Pinpoint the cell where the given text exists, returning its (X, Y) midpoint coordinate. 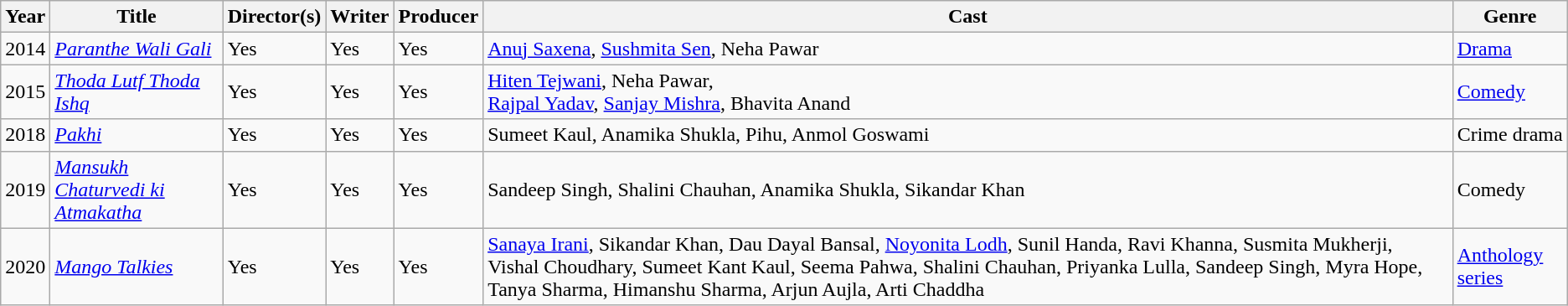
Pakhi (137, 135)
Anthology series (1509, 267)
Thoda Lutf Thoda Ishq (137, 92)
Writer (360, 17)
Mansukh Chaturvedi ki Atmakatha (137, 189)
Year (25, 17)
Crime drama (1509, 135)
Producer (439, 17)
Drama (1509, 49)
Genre (1509, 17)
Sumeet Kaul, Anamika Shukla, Pihu, Anmol Goswami (968, 135)
Hiten Tejwani, Neha Pawar,Rajpal Yadav, Sanjay Mishra, Bhavita Anand (968, 92)
Mango Talkies (137, 267)
Title (137, 17)
Cast (968, 17)
Sandeep Singh, Shalini Chauhan, Anamika Shukla, Sikandar Khan (968, 189)
2018 (25, 135)
2019 (25, 189)
Director(s) (275, 17)
2020 (25, 267)
Paranthe Wali Gali (137, 49)
2015 (25, 92)
Anuj Saxena, Sushmita Sen, Neha Pawar (968, 49)
2014 (25, 49)
